Determine the (X, Y) coordinate at the center of the cell enclosing the given text.  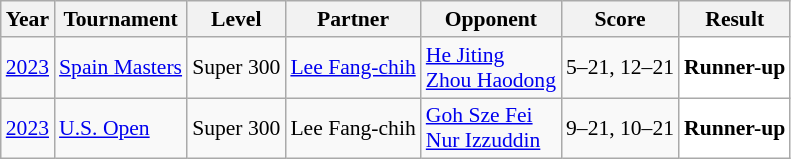
Goh Sze Fei Nur Izzuddin (491, 128)
Score (620, 19)
5–21, 12–21 (620, 68)
Spain Masters (120, 68)
Year (28, 19)
Result (734, 19)
Opponent (491, 19)
U.S. Open (120, 128)
Tournament (120, 19)
9–21, 10–21 (620, 128)
He Jiting Zhou Haodong (491, 68)
Level (236, 19)
Partner (352, 19)
